Provide the [X, Y] coordinate of the cell's center where the given text is located.  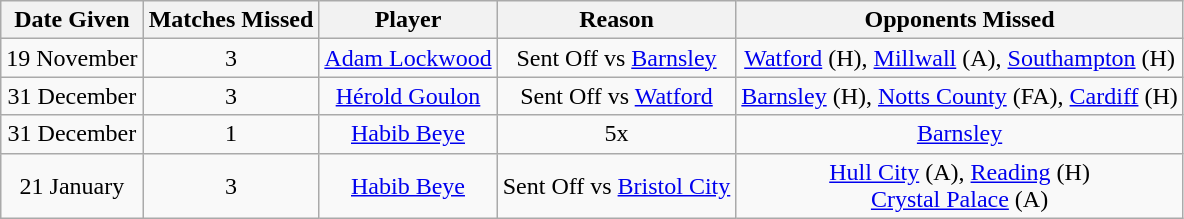
Hérold Goulon [408, 96]
1 [231, 134]
Opponents Missed [960, 20]
Date Given [72, 20]
Sent Off vs Bristol City [616, 186]
Barnsley [960, 134]
Matches Missed [231, 20]
Adam Lockwood [408, 58]
Hull City (A), Reading (H)Crystal Palace (A) [960, 186]
Watford (H), Millwall (A), Southampton (H) [960, 58]
Sent Off vs Watford [616, 96]
Sent Off vs Barnsley [616, 58]
Player [408, 20]
Barnsley (H), Notts County (FA), Cardiff (H) [960, 96]
5x [616, 134]
Reason [616, 20]
19 November [72, 58]
21 January [72, 186]
